Identify which cell holds the provided text, then report its [X, Y] central coordinate. 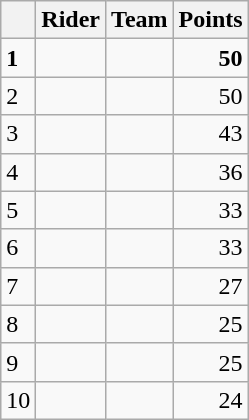
Team [140, 20]
Points [210, 20]
5 [18, 210]
9 [18, 362]
7 [18, 286]
6 [18, 248]
27 [210, 286]
1 [18, 58]
8 [18, 324]
2 [18, 96]
24 [210, 400]
3 [18, 134]
36 [210, 172]
43 [210, 134]
Rider [71, 20]
4 [18, 172]
10 [18, 400]
